From the cell containing the given text, extract its center point as (X, Y) coordinate. 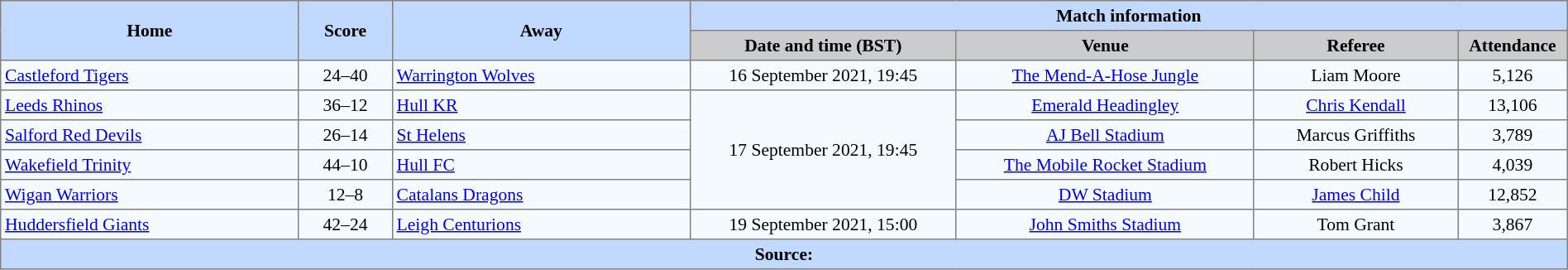
Source: (784, 254)
Date and time (BST) (823, 46)
42–24 (346, 224)
Castleford Tigers (150, 75)
Salford Red Devils (150, 135)
26–14 (346, 135)
17 September 2021, 19:45 (823, 150)
13,106 (1513, 105)
3,867 (1513, 224)
Away (541, 31)
Liam Moore (1355, 75)
5,126 (1513, 75)
AJ Bell Stadium (1105, 135)
Leigh Centurions (541, 224)
3,789 (1513, 135)
Hull FC (541, 165)
Emerald Headingley (1105, 105)
Hull KR (541, 105)
44–10 (346, 165)
The Mobile Rocket Stadium (1105, 165)
Robert Hicks (1355, 165)
St Helens (541, 135)
36–12 (346, 105)
12,852 (1513, 195)
Attendance (1513, 46)
The Mend-A-Hose Jungle (1105, 75)
Venue (1105, 46)
4,039 (1513, 165)
Score (346, 31)
Referee (1355, 46)
Leeds Rhinos (150, 105)
Home (150, 31)
Marcus Griffiths (1355, 135)
Wakefield Trinity (150, 165)
James Child (1355, 195)
16 September 2021, 19:45 (823, 75)
19 September 2021, 15:00 (823, 224)
Chris Kendall (1355, 105)
Match information (1128, 16)
Warrington Wolves (541, 75)
24–40 (346, 75)
Catalans Dragons (541, 195)
Wigan Warriors (150, 195)
DW Stadium (1105, 195)
12–8 (346, 195)
Huddersfield Giants (150, 224)
John Smiths Stadium (1105, 224)
Tom Grant (1355, 224)
